Determine the (x, y) coordinate at the center of the cell enclosing the given text.  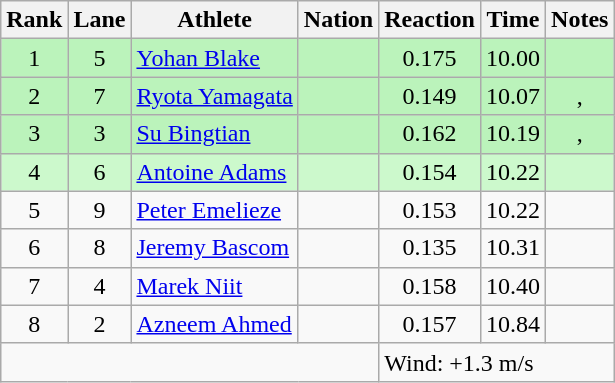
9 (100, 210)
Su Bingtian (214, 134)
0.149 (430, 96)
10.00 (512, 58)
10.07 (512, 96)
0.153 (430, 210)
Notes (580, 20)
0.157 (430, 324)
10.31 (512, 248)
10.84 (512, 324)
0.135 (430, 248)
10.19 (512, 134)
0.175 (430, 58)
Peter Emelieze (214, 210)
Ryota Yamagata (214, 96)
Jeremy Bascom (214, 248)
Lane (100, 20)
Wind: +1.3 m/s (496, 362)
Azneem Ahmed (214, 324)
Time (512, 20)
Athlete (214, 20)
0.158 (430, 286)
10.40 (512, 286)
Nation (338, 20)
0.154 (430, 172)
Rank (34, 20)
0.162 (430, 134)
1 (34, 58)
Antoine Adams (214, 172)
Yohan Blake (214, 58)
Marek Niit (214, 286)
Reaction (430, 20)
